Return the [x, y] coordinate for the center point of the cell that contains the specified text.  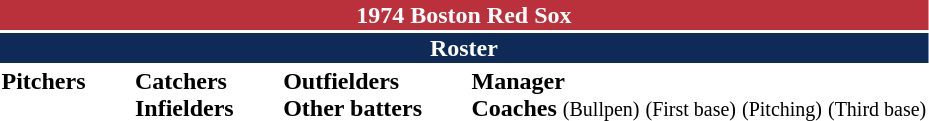
1974 Boston Red Sox [464, 15]
Roster [464, 48]
